Pinpoint the cell where the given text exists, returning its (x, y) midpoint coordinate. 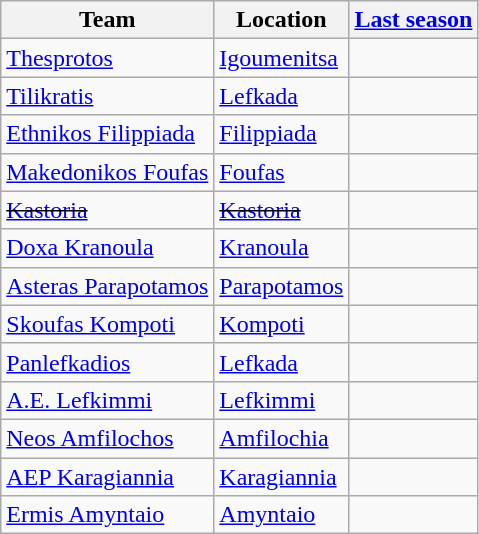
Asteras Parapotamos (108, 286)
AEP Karagiannia (108, 477)
A.E. Lefkimmi (108, 400)
Ethnikos Filippiada (108, 134)
Panlefkadios (108, 362)
Last season (414, 20)
Neos Amfilochos (108, 438)
Kompoti (282, 324)
Amfilochia (282, 438)
Igoumenitsa (282, 58)
Amyntaio (282, 515)
Parapotamos (282, 286)
Location (282, 20)
Lefkimmi (282, 400)
Ermis Amyntaio (108, 515)
Kranoula (282, 248)
Doxa Kranoula (108, 248)
Filippiada (282, 134)
Makedonikos Foufas (108, 172)
Tilikratis (108, 96)
Skoufas Kompoti (108, 324)
Thesprotos (108, 58)
Foufas (282, 172)
Karagiannia (282, 477)
Team (108, 20)
